Extract the [X, Y] coordinate from the center of the cell holding the provided text.  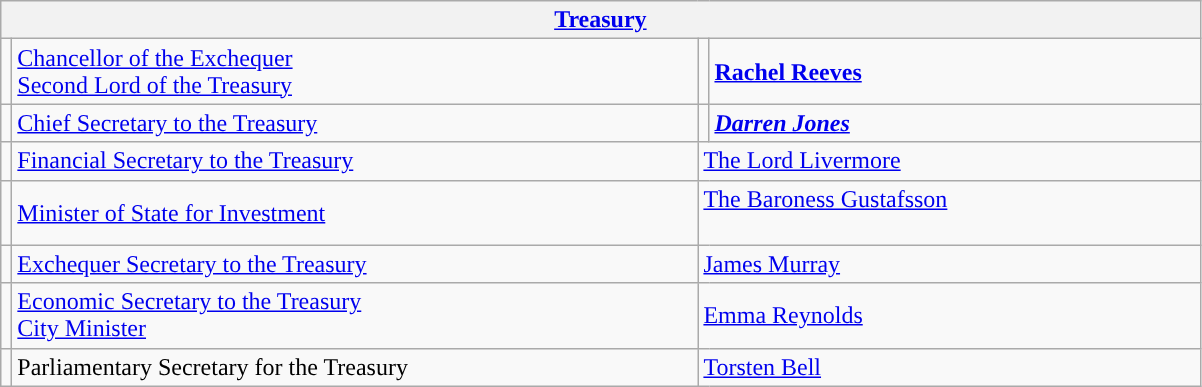
Treasury [600, 20]
The Baroness Gustafsson [949, 212]
Darren Jones [954, 123]
Economic Secretary to the TreasuryCity Minister [355, 316]
Exchequer Secretary to the Treasury [355, 264]
Chancellor of the ExchequerSecond Lord of the Treasury [355, 72]
Parliamentary Secretary for the Treasury [355, 367]
Financial Secretary to the Treasury [355, 161]
James Murray [949, 264]
Minister of State for Investment [355, 212]
Chief Secretary to the Treasury [355, 123]
Torsten Bell [949, 367]
Emma Reynolds [949, 316]
The Lord Livermore [949, 161]
Rachel Reeves [954, 72]
